Search for the cell housing the specified text and yield its [x, y] center coordinate. 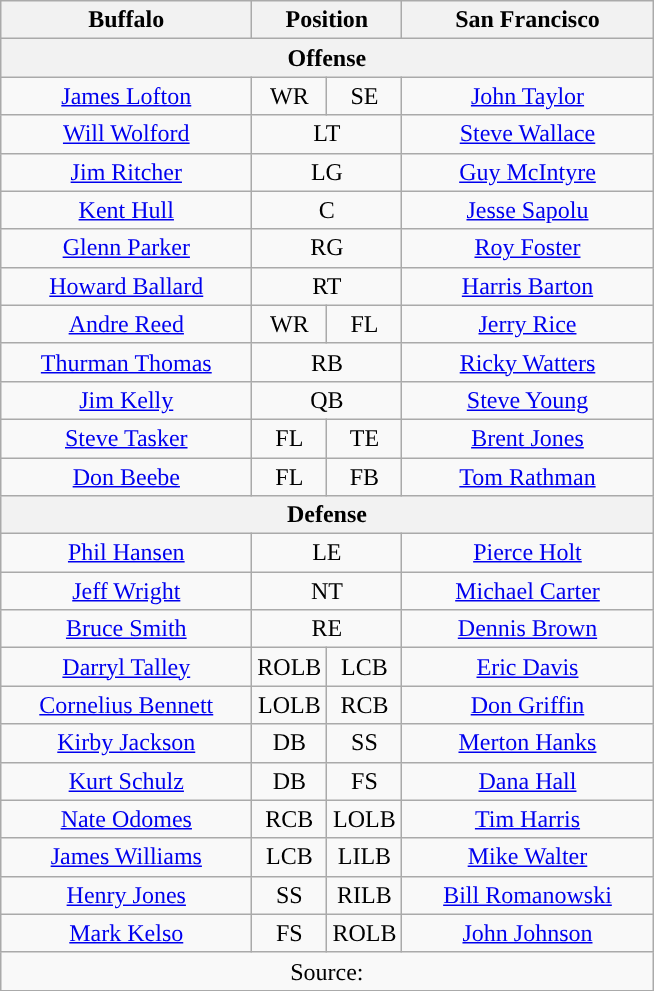
QB [327, 400]
Merton Hanks [528, 743]
FB [364, 477]
RILB [364, 895]
Pierce Holt [528, 553]
RT [327, 286]
RG [327, 248]
Dennis Brown [528, 629]
Cornelius Bennett [126, 705]
Kent Hull [126, 210]
Kirby Jackson [126, 743]
Offense [327, 58]
LG [327, 172]
Jeff Wright [126, 591]
Defense [327, 515]
Nate Odomes [126, 819]
Jim Kelly [126, 400]
Will Wolford [126, 134]
Steve Wallace [528, 134]
Jerry Rice [528, 324]
Tom Rathman [528, 477]
Roy Foster [528, 248]
Steve Young [528, 400]
Brent Jones [528, 438]
Bill Romanowski [528, 895]
RB [327, 362]
Guy McIntyre [528, 172]
Mark Kelso [126, 933]
Jesse Sapolu [528, 210]
Bruce Smith [126, 629]
Ricky Watters [528, 362]
Jim Ritcher [126, 172]
TE [364, 438]
Glenn Parker [126, 248]
John Taylor [528, 96]
Darryl Talley [126, 667]
Eric Davis [528, 667]
LE [327, 553]
NT [327, 591]
San Francisco [528, 20]
John Johnson [528, 933]
LILB [364, 857]
Kurt Schulz [126, 781]
Don Griffin [528, 705]
Andre Reed [126, 324]
Harris Barton [528, 286]
C [327, 210]
Howard Ballard [126, 286]
Mike Walter [528, 857]
Thurman Thomas [126, 362]
Phil Hansen [126, 553]
Michael Carter [528, 591]
Buffalo [126, 20]
Henry Jones [126, 895]
RE [327, 629]
Don Beebe [126, 477]
LT [327, 134]
Steve Tasker [126, 438]
Source: [327, 971]
Dana Hall [528, 781]
James Lofton [126, 96]
SE [364, 96]
James Williams [126, 857]
Tim Harris [528, 819]
Position [327, 20]
